Detect which cell encompasses the target text, then output its (X, Y) center coordinate. 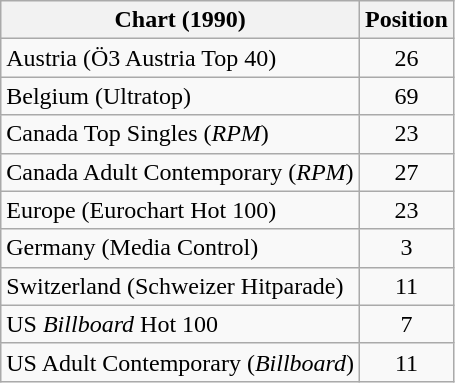
Switzerland (Schweizer Hitparade) (180, 286)
US Billboard Hot 100 (180, 324)
3 (407, 248)
US Adult Contemporary (Billboard) (180, 362)
Position (407, 20)
Canada Adult Contemporary (RPM) (180, 172)
Chart (1990) (180, 20)
Austria (Ö3 Austria Top 40) (180, 58)
69 (407, 96)
Canada Top Singles (RPM) (180, 134)
Europe (Eurochart Hot 100) (180, 210)
7 (407, 324)
Belgium (Ultratop) (180, 96)
27 (407, 172)
Germany (Media Control) (180, 248)
26 (407, 58)
